Return the (X, Y) coordinate for the center point of the cell that contains the specified text.  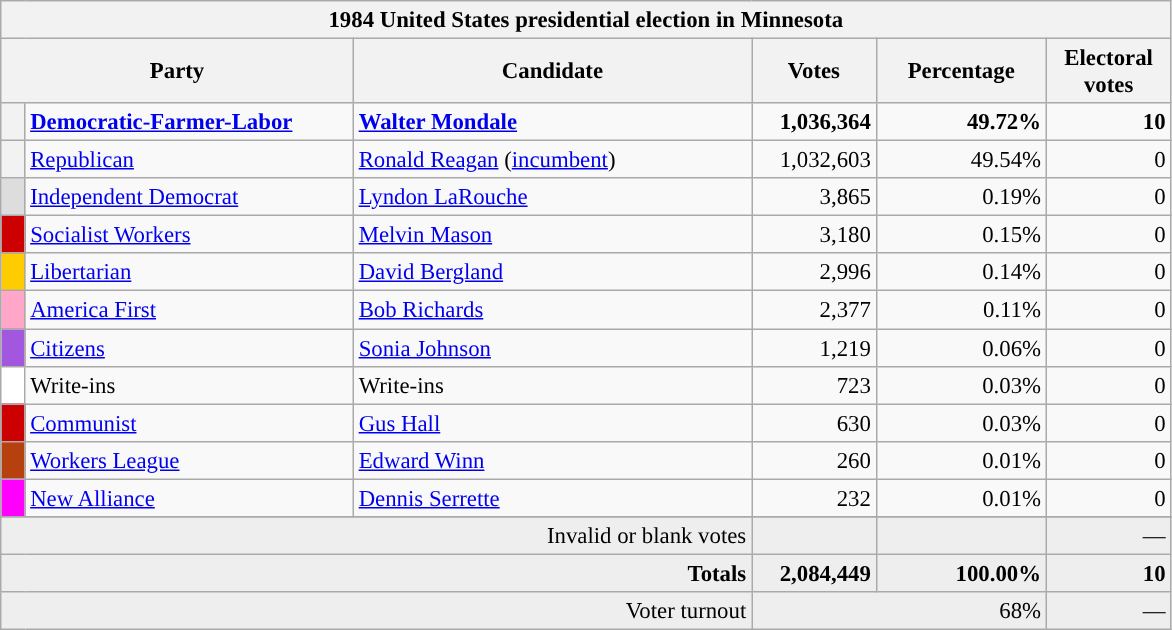
Citizens (189, 348)
Ronald Reagan (incumbent) (552, 160)
Lyndon LaRouche (552, 197)
232 (814, 498)
Workers League (189, 460)
2,996 (814, 273)
100.00% (961, 573)
Gus Hall (552, 423)
Democratic-Farmer-Labor (189, 122)
Candidate (552, 72)
Sonia Johnson (552, 348)
260 (814, 460)
3,180 (814, 235)
723 (814, 385)
Percentage (961, 72)
68% (900, 611)
1,219 (814, 348)
Bob Richards (552, 310)
New Alliance (189, 498)
Totals (376, 573)
Independent Democrat (189, 197)
0.15% (961, 235)
Party (178, 72)
3,865 (814, 197)
2,084,449 (814, 573)
Edward Winn (552, 460)
Dennis Serrette (552, 498)
2,377 (814, 310)
0.19% (961, 197)
David Bergland (552, 273)
0.14% (961, 273)
1984 United States presidential election in Minnesota (586, 20)
1,036,364 (814, 122)
Libertarian (189, 273)
49.72% (961, 122)
Walter Mondale (552, 122)
Votes (814, 72)
America First (189, 310)
Voter turnout (376, 611)
Communist (189, 423)
49.54% (961, 160)
Melvin Mason (552, 235)
Socialist Workers (189, 235)
0.06% (961, 348)
Invalid or blank votes (376, 536)
Republican (189, 160)
Electoral votes (1108, 72)
0.11% (961, 310)
630 (814, 423)
1,032,603 (814, 160)
